Determine the (x, y) coordinate at the center of the cell enclosing the given text.  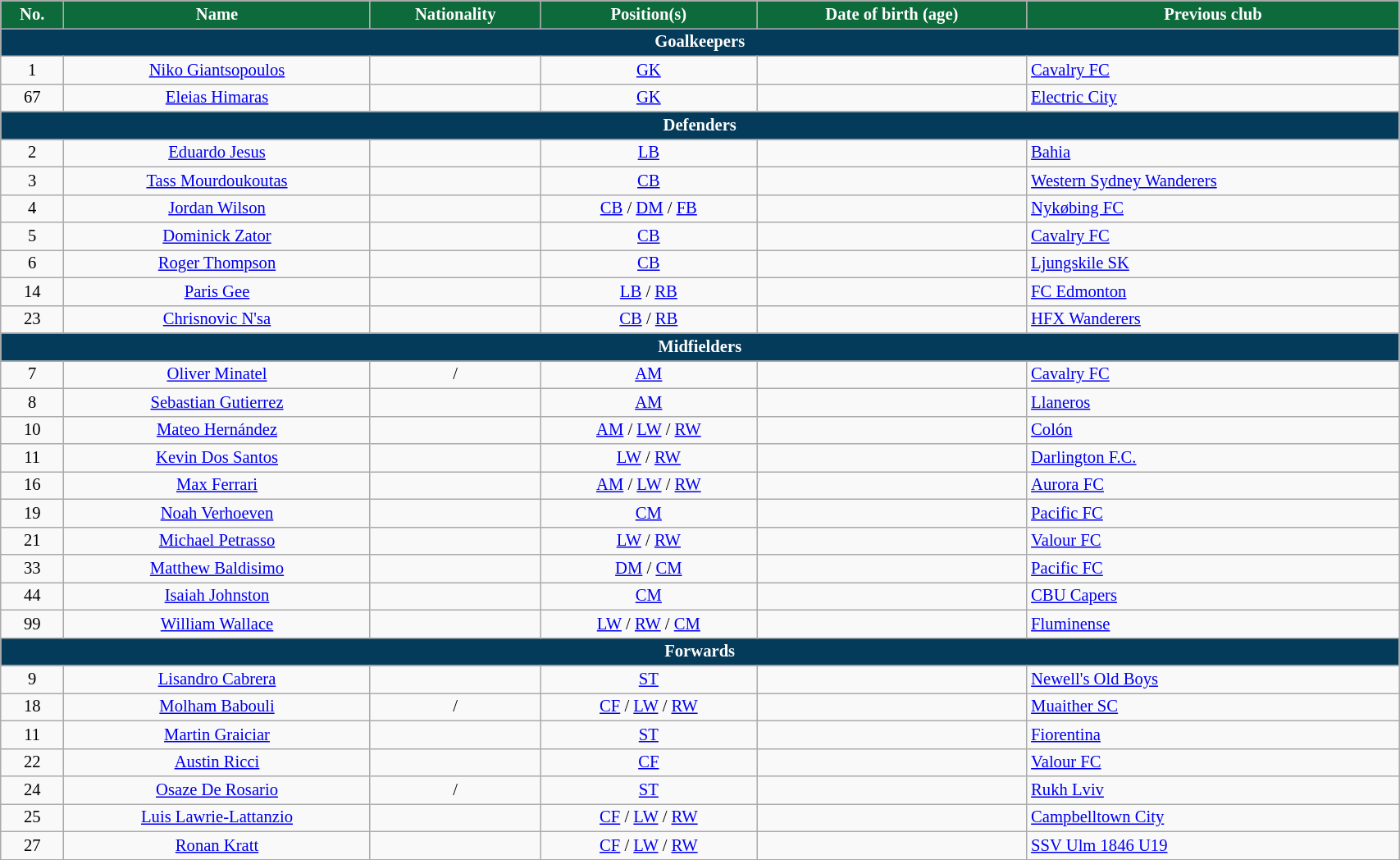
10 (33, 430)
Austin Ricci (217, 762)
Electric City (1212, 98)
LB / RB (648, 291)
Paris Gee (217, 291)
William Wallace (217, 624)
Molham Babouli (217, 707)
FC Edmonton (1212, 291)
Matthew Baldisimo (217, 569)
25 (33, 817)
CB / RB (648, 319)
Sebastian Gutierrez (217, 402)
Nationality (455, 14)
Ronan Kratt (217, 845)
Forwards (700, 652)
Ljungskile SK (1212, 263)
3 (33, 181)
Noah Verhoeven (217, 513)
Darlington F.C. (1212, 457)
27 (33, 845)
Muaither SC (1212, 707)
Aurora FC (1212, 485)
Nykøbing FC (1212, 208)
Tass Mourdoukoutas (217, 181)
2 (33, 153)
CB / DM / FB (648, 208)
33 (33, 569)
LW / RW / CM (648, 624)
Jordan Wilson (217, 208)
Rukh Lviv (1212, 790)
6 (33, 263)
DM / CM (648, 569)
Michael Petrasso (217, 541)
SSV Ulm 1846 U19 (1212, 845)
Oliver Minatel (217, 374)
Martin Graiciar (217, 734)
7 (33, 374)
18 (33, 707)
Luis Lawrie-Lattanzio (217, 817)
Chrisnovic N'sa (217, 319)
CF (648, 762)
22 (33, 762)
Campbelltown City (1212, 817)
Date of birth (age) (892, 14)
Name (217, 14)
Fluminense (1212, 624)
Dominick Zator (217, 236)
Eleias Himaras (217, 98)
Western Sydney Wanderers (1212, 181)
Bahia (1212, 153)
8 (33, 402)
4 (33, 208)
Colón (1212, 430)
Eduardo Jesus (217, 153)
Mateo Hernández (217, 430)
44 (33, 596)
Defenders (700, 126)
21 (33, 541)
Niko Giantsopoulos (217, 70)
Roger Thompson (217, 263)
Newell's Old Boys (1212, 679)
19 (33, 513)
Midfielders (700, 347)
Previous club (1212, 14)
14 (33, 291)
CBU Capers (1212, 596)
16 (33, 485)
99 (33, 624)
1 (33, 70)
Fiorentina (1212, 734)
5 (33, 236)
Kevin Dos Santos (217, 457)
HFX Wanderers (1212, 319)
24 (33, 790)
Osaze De Rosario (217, 790)
Max Ferrari (217, 485)
Lisandro Cabrera (217, 679)
Position(s) (648, 14)
67 (33, 98)
Isaiah Johnston (217, 596)
No. (33, 14)
Llaneros (1212, 402)
23 (33, 319)
LB (648, 153)
9 (33, 679)
Goalkeepers (700, 42)
